Pinpoint the cell where the given text exists, returning its [X, Y] midpoint coordinate. 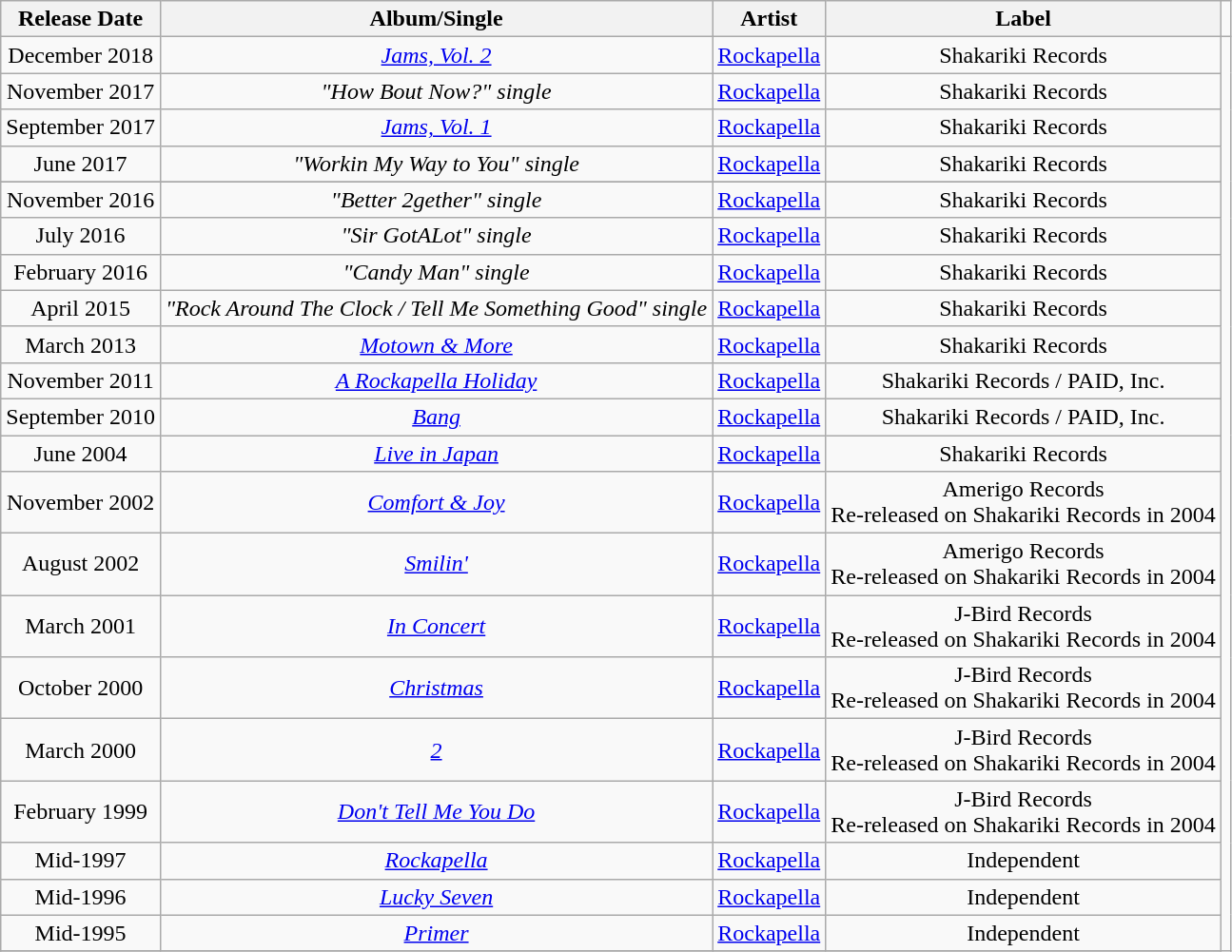
Primer [436, 933]
February 1999 [81, 812]
Label [1024, 19]
June 2017 [81, 164]
July 2016 [81, 236]
Don't Tell Me You Do [436, 812]
Smilin' [436, 565]
September 2010 [81, 417]
February 2016 [81, 272]
Mid-1996 [81, 897]
"Rock Around The Clock / Tell Me Something Good" single [436, 308]
Album/Single [436, 19]
"Better 2gether" single [436, 200]
November 2017 [81, 91]
Mid-1997 [81, 861]
"Candy Man" single [436, 272]
September 2017 [81, 127]
March 2000 [81, 749]
Live in Japan [436, 454]
Christmas [436, 689]
A Rockapella Holiday [436, 380]
August 2002 [81, 565]
Mid-1995 [81, 933]
"How Bout Now?" single [436, 91]
June 2004 [81, 454]
Lucky Seven [436, 897]
November 2016 [81, 200]
Comfort & Joy [436, 502]
April 2015 [81, 308]
Bang [436, 417]
December 2018 [81, 55]
In Concert [436, 626]
Motown & More [436, 344]
November 2002 [81, 502]
"Workin My Way to You" single [436, 164]
Artist [769, 19]
2 [436, 749]
March 2001 [81, 626]
November 2011 [81, 380]
Jams, Vol. 1 [436, 127]
Jams, Vol. 2 [436, 55]
Release Date [81, 19]
October 2000 [81, 689]
March 2013 [81, 344]
"Sir GotALot" single [436, 236]
